Search for the cell housing the specified text and yield its [X, Y] center coordinate. 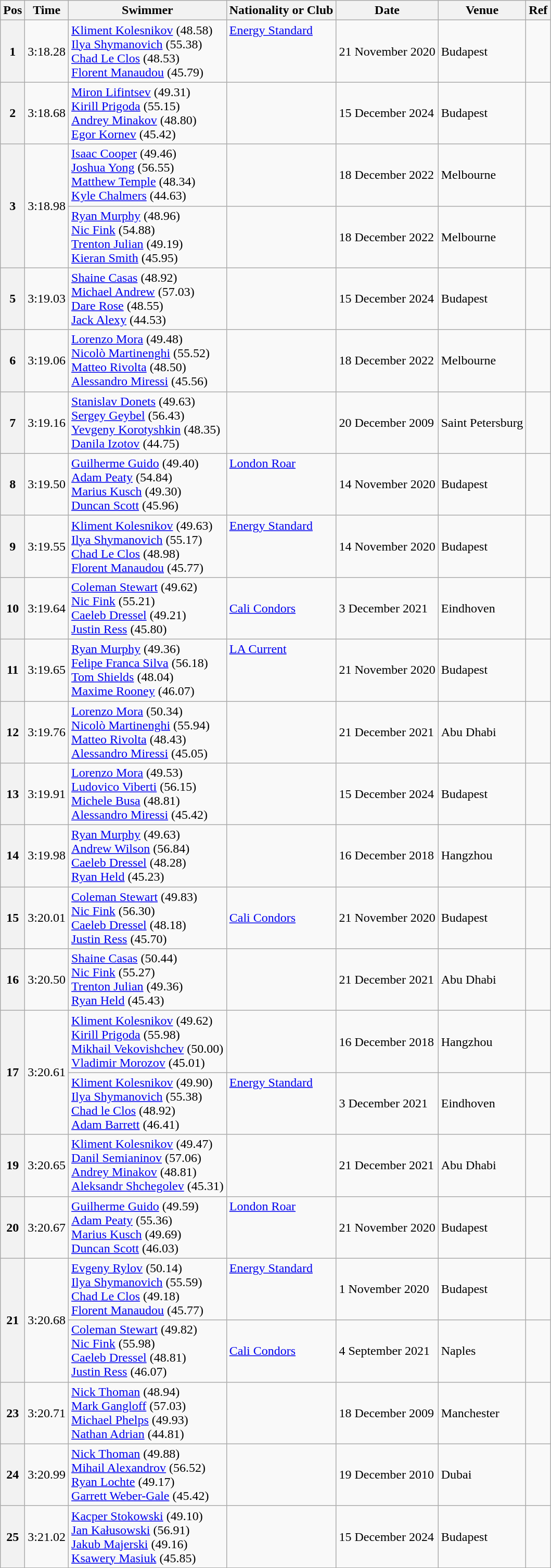
25 [12, 1537]
3:19.91 [47, 794]
Ryan Murphy (49.63)Andrew Wilson (56.84)Caeleb Dressel (48.28)Ryan Held (45.23) [148, 856]
Lorenzo Mora (49.48)Nicolò Martinenghi (55.52)Matteo Rivolta (48.50)Alessandro Miressi (45.56) [148, 361]
3:20.65 [47, 1166]
Kliment Kolesnikov (49.47)Danil Semianinov (57.06)Andrey Minakov (48.81)Aleksandr Shchegolev (45.31) [148, 1166]
3:18.68 [47, 113]
Time [47, 10]
Coleman Stewart (49.82)Nic Fink (55.98)Caeleb Dressel (48.81)Justin Ress (46.07) [148, 1351]
21 [12, 1320]
3:20.99 [47, 1474]
9 [12, 546]
18 December 2009 [387, 1413]
3:21.02 [47, 1537]
19 December 2010 [387, 1474]
3:20.68 [47, 1320]
Pos [12, 10]
23 [12, 1413]
10 [12, 608]
Kliment Kolesnikov (49.63)Ilya Shymanovich (55.17)Chad Le Clos (48.98)Florent Manaudou (45.77) [148, 546]
Nationality or Club [281, 10]
Stanislav Donets (49.63)Sergey Geybel (56.43)Yevgeny Korotyshkin (48.35)Danila Izotov (44.75) [148, 422]
2 [12, 113]
11 [12, 670]
12 [12, 732]
Swimmer [148, 10]
3:19.50 [47, 485]
Naples [482, 1351]
15 [12, 918]
3:19.06 [47, 361]
3:20.01 [47, 918]
Evgeny Rylov (50.14)Ilya Shymanovich (55.59)Chad Le Clos (49.18)Florent Manaudou (45.77) [148, 1289]
Kliment Kolesnikov (48.58)Ilya Shymanovich (55.38)Chad Le Clos (48.53)Florent Manaudou (45.79) [148, 51]
3:20.67 [47, 1227]
8 [12, 485]
1 November 2020 [387, 1289]
LA Current [281, 670]
Dubai [482, 1474]
20 December 2009 [387, 422]
6 [12, 361]
Coleman Stewart (49.83)Nic Fink (56.30)Caeleb Dressel (48.18)Justin Ress (45.70) [148, 918]
Nick Thoman (48.94)Mark Gangloff (57.03)Michael Phelps (49.93)Nathan Adrian (44.81) [148, 1413]
13 [12, 794]
3:20.61 [47, 1073]
Guilherme Guido (49.40)Adam Peaty (54.84)Marius Kusch (49.30)Duncan Scott (45.96) [148, 485]
7 [12, 422]
3:19.64 [47, 608]
Shaine Casas (48.92)Michael Andrew (57.03)Dare Rose (48.55)Jack Alexy (44.53) [148, 298]
Coleman Stewart (49.62)Nic Fink (55.21)Caeleb Dressel (49.21)Justin Ress (45.80) [148, 608]
Kliment Kolesnikov (49.62)Kirill Prigoda (55.98)Mikhail Vekovishchev (50.00)Vladimir Morozov (45.01) [148, 1042]
Isaac Cooper (49.46)Joshua Yong (56.55)Matthew Temple (48.34)Kyle Chalmers (44.63) [148, 175]
Ryan Murphy (49.36)Felipe Franca Silva (56.18)Tom Shields (48.04)Maxime Rooney (46.07) [148, 670]
3:18.28 [47, 51]
Guilherme Guido (49.59)Adam Peaty (55.36)Marius Kusch (49.69)Duncan Scott (46.03) [148, 1227]
Lorenzo Mora (50.34)Nicolò Martinenghi (55.94)Matteo Rivolta (48.43)Alessandro Miressi (45.05) [148, 732]
Kliment Kolesnikov (49.90)Ilya Shymanovich (55.38)Chad le Clos (48.92)Adam Barrett (46.41) [148, 1103]
3:19.55 [47, 546]
Lorenzo Mora (49.53)Ludovico Viberti (56.15)Michele Busa (48.81)Alessandro Miressi (45.42) [148, 794]
Saint Petersburg [482, 422]
3:18.98 [47, 206]
Miron Lifintsev (49.31)Kirill Prigoda (55.15)Andrey Minakov (48.80)Egor Kornev (45.42) [148, 113]
Ref [538, 10]
Shaine Casas (50.44)Nic Fink (55.27)Trenton Julian (49.36)Ryan Held (45.43) [148, 979]
14 [12, 856]
3:20.50 [47, 979]
4 September 2021 [387, 1351]
3:19.65 [47, 670]
5 [12, 298]
24 [12, 1474]
Ryan Murphy (48.96)Nic Fink (54.88)Trenton Julian (49.19)Kieran Smith (45.95) [148, 237]
Manchester [482, 1413]
3:19.98 [47, 856]
3:19.76 [47, 732]
20 [12, 1227]
Nick Thoman (49.88)Mihail Alexandrov (56.52)Ryan Lochte (49.17)Garrett Weber-Gale (45.42) [148, 1474]
3:20.71 [47, 1413]
Venue [482, 10]
3:19.16 [47, 422]
3:19.03 [47, 298]
17 [12, 1073]
3 [12, 206]
Date [387, 10]
16 [12, 979]
1 [12, 51]
19 [12, 1166]
Kacper Stokowski (49.10)Jan Kałusowski (56.91)Jakub Majerski (49.16)Ksawery Masiuk (45.85) [148, 1537]
